Determine the (X, Y) coordinate at the center of the cell enclosing the given text.  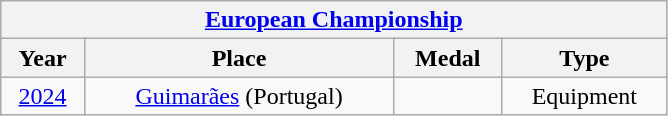
Type (584, 58)
2024 (43, 96)
Place (238, 58)
European Championship (334, 20)
Year (43, 58)
Guimarães (Portugal) (238, 96)
Equipment (584, 96)
Medal (448, 58)
